From the cell containing the given text, extract its center point as (X, Y) coordinate. 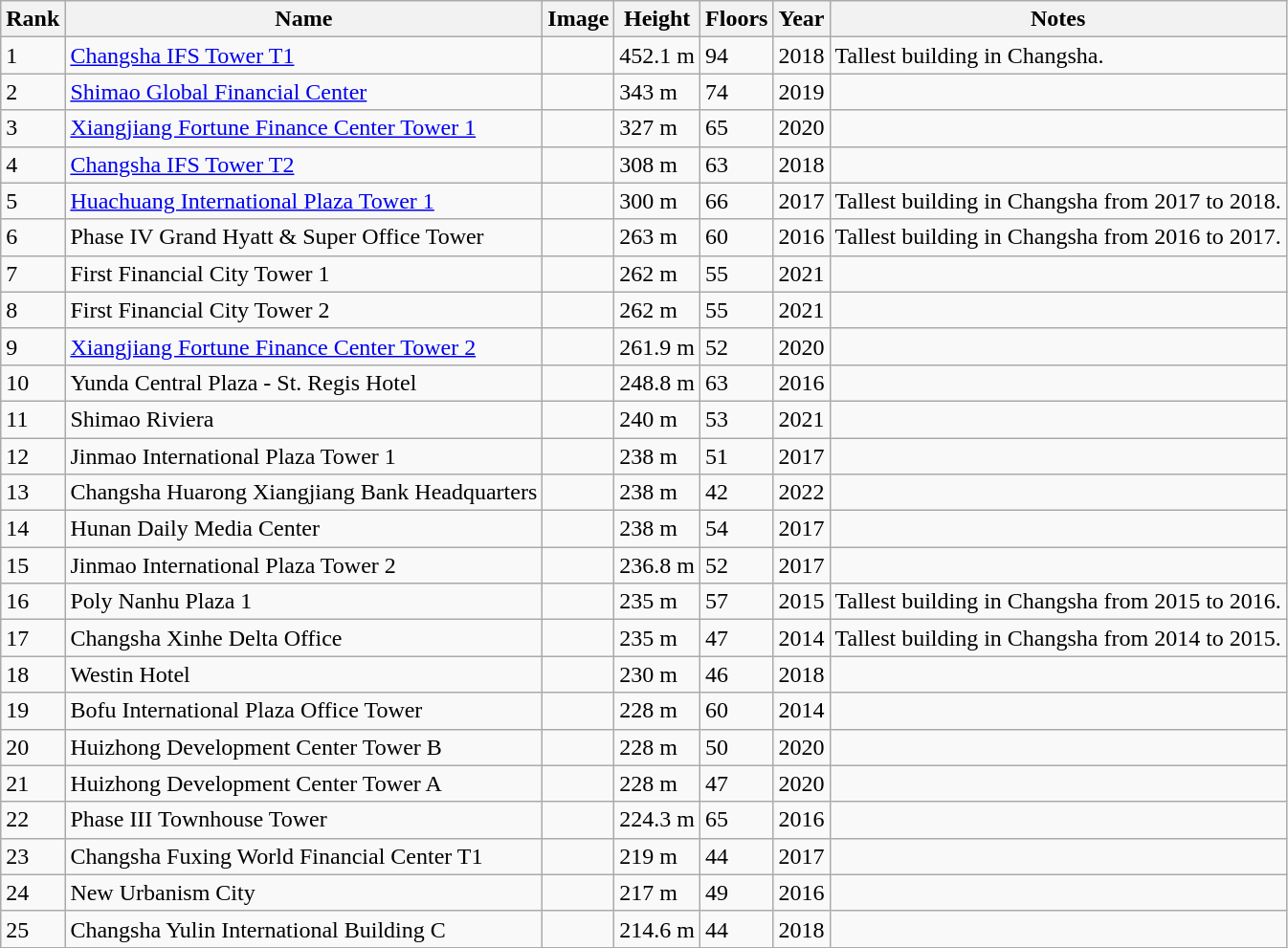
Xiangjiang Fortune Finance Center Tower 2 (304, 346)
57 (737, 602)
11 (33, 419)
53 (737, 419)
17 (33, 638)
Jinmao International Plaza Tower 2 (304, 565)
Huizhong Development Center Tower B (304, 747)
14 (33, 529)
94 (737, 55)
4 (33, 165)
74 (737, 92)
8 (33, 310)
20 (33, 747)
Shimao Global Financial Center (304, 92)
Changsha IFS Tower T2 (304, 165)
2 (33, 92)
25 (33, 929)
230 m (657, 674)
54 (737, 529)
21 (33, 783)
51 (737, 456)
217 m (657, 893)
15 (33, 565)
2015 (802, 602)
Changsha Huarong Xiangjiang Bank Headquarters (304, 493)
Hunan Daily Media Center (304, 529)
13 (33, 493)
Poly Nanhu Plaza 1 (304, 602)
3 (33, 128)
49 (737, 893)
2022 (802, 493)
Shimao Riviera (304, 419)
46 (737, 674)
19 (33, 711)
Floors (737, 19)
Phase IV Grand Hyatt & Super Office Tower (304, 237)
Year (802, 19)
10 (33, 383)
Phase III Townhouse Tower (304, 820)
248.8 m (657, 383)
Jinmao International Plaza Tower 1 (304, 456)
Westin Hotel (304, 674)
452.1 m (657, 55)
236.8 m (657, 565)
1 (33, 55)
42 (737, 493)
261.9 m (657, 346)
Tallest building in Changsha. (1058, 55)
24 (33, 893)
12 (33, 456)
Tallest building in Changsha from 2015 to 2016. (1058, 602)
Height (657, 19)
7 (33, 274)
9 (33, 346)
Notes (1058, 19)
23 (33, 856)
Tallest building in Changsha from 2014 to 2015. (1058, 638)
First Financial City Tower 2 (304, 310)
Bofu International Plaza Office Tower (304, 711)
Name (304, 19)
6 (33, 237)
Changsha Xinhe Delta Office (304, 638)
219 m (657, 856)
66 (737, 201)
Huizhong Development Center Tower A (304, 783)
18 (33, 674)
2019 (802, 92)
240 m (657, 419)
327 m (657, 128)
Huachuang International Plaza Tower 1 (304, 201)
22 (33, 820)
Changsha IFS Tower T1 (304, 55)
Changsha Fuxing World Financial Center T1 (304, 856)
First Financial City Tower 1 (304, 274)
308 m (657, 165)
Rank (33, 19)
343 m (657, 92)
Changsha Yulin International Building C (304, 929)
224.3 m (657, 820)
Image (578, 19)
300 m (657, 201)
New Urbanism City (304, 893)
16 (33, 602)
50 (737, 747)
Tallest building in Changsha from 2016 to 2017. (1058, 237)
263 m (657, 237)
5 (33, 201)
Xiangjiang Fortune Finance Center Tower 1 (304, 128)
214.6 m (657, 929)
Tallest building in Changsha from 2017 to 2018. (1058, 201)
Yunda Central Plaza - St. Regis Hotel (304, 383)
